For the text-containing cell, return its midpoint in (x, y) coordinate format. 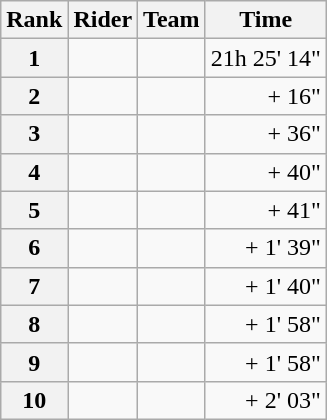
7 (34, 286)
Rank (34, 20)
21h 25' 14" (266, 58)
2 (34, 96)
3 (34, 134)
+ 1' 40" (266, 286)
9 (34, 362)
5 (34, 210)
Rider (103, 20)
10 (34, 400)
Time (266, 20)
Team (172, 20)
+ 16" (266, 96)
+ 2' 03" (266, 400)
+ 36" (266, 134)
+ 40" (266, 172)
1 (34, 58)
4 (34, 172)
+ 41" (266, 210)
8 (34, 324)
+ 1' 39" (266, 248)
6 (34, 248)
